Scan for the cell matching the given text and deliver its [x, y] coordinate at center. 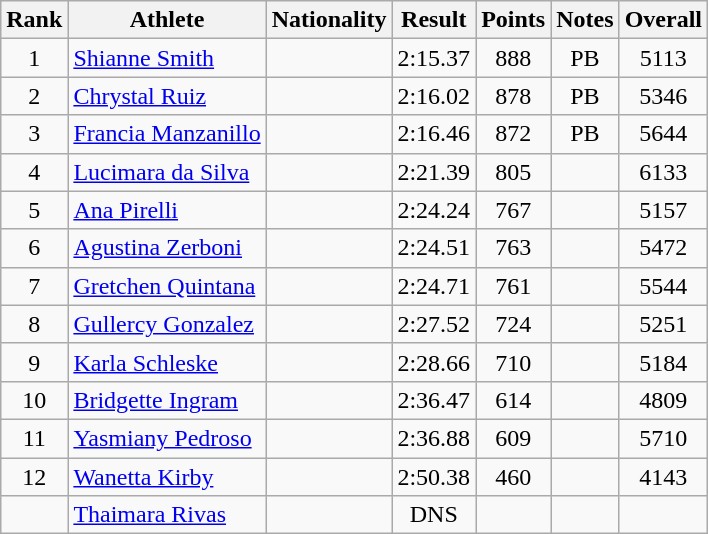
878 [514, 96]
4 [34, 172]
Rank [34, 20]
460 [514, 477]
872 [514, 134]
11 [34, 438]
Francia Manzanillo [167, 134]
7 [34, 286]
8 [34, 324]
2:28.66 [434, 362]
10 [34, 400]
5251 [663, 324]
767 [514, 210]
Notes [585, 20]
805 [514, 172]
5113 [663, 58]
2:21.39 [434, 172]
Shianne Smith [167, 58]
2 [34, 96]
2:15.37 [434, 58]
2:16.46 [434, 134]
Gullercy Gonzalez [167, 324]
6133 [663, 172]
2:36.47 [434, 400]
Thaimara Rivas [167, 515]
Overall [663, 20]
Agustina Zerboni [167, 248]
4809 [663, 400]
5 [34, 210]
2:16.02 [434, 96]
5346 [663, 96]
Wanetta Kirby [167, 477]
5710 [663, 438]
4143 [663, 477]
724 [514, 324]
5157 [663, 210]
5544 [663, 286]
5644 [663, 134]
Result [434, 20]
614 [514, 400]
2:27.52 [434, 324]
Nationality [329, 20]
888 [514, 58]
5472 [663, 248]
2:36.88 [434, 438]
2:24.51 [434, 248]
1 [34, 58]
6 [34, 248]
2:50.38 [434, 477]
5184 [663, 362]
2:24.24 [434, 210]
710 [514, 362]
Chrystal Ruiz [167, 96]
Gretchen Quintana [167, 286]
9 [34, 362]
12 [34, 477]
Athlete [167, 20]
2:24.71 [434, 286]
763 [514, 248]
761 [514, 286]
DNS [434, 515]
3 [34, 134]
Points [514, 20]
Yasmiany Pedroso [167, 438]
Bridgette Ingram [167, 400]
Lucimara da Silva [167, 172]
609 [514, 438]
Karla Schleske [167, 362]
Ana Pirelli [167, 210]
